Return [X, Y] of the center of cell containing provided text 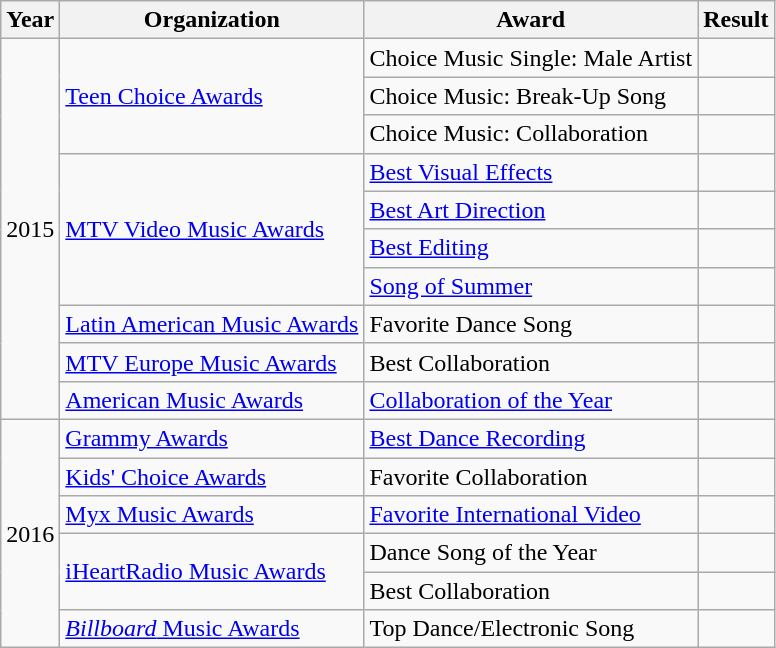
Choice Music: Collaboration [531, 134]
Choice Music Single: Male Artist [531, 58]
MTV Europe Music Awards [212, 362]
Teen Choice Awards [212, 96]
Choice Music: Break-Up Song [531, 96]
iHeartRadio Music Awards [212, 572]
Result [736, 20]
American Music Awards [212, 400]
Best Art Direction [531, 210]
Favorite Dance Song [531, 324]
Song of Summer [531, 286]
Latin American Music Awards [212, 324]
Best Dance Recording [531, 438]
Award [531, 20]
2016 [30, 533]
Kids' Choice Awards [212, 477]
Grammy Awards [212, 438]
2015 [30, 230]
Collaboration of the Year [531, 400]
Best Editing [531, 248]
Year [30, 20]
Favorite Collaboration [531, 477]
Myx Music Awards [212, 515]
Billboard Music Awards [212, 629]
Dance Song of the Year [531, 553]
Top Dance/Electronic Song [531, 629]
Organization [212, 20]
MTV Video Music Awards [212, 229]
Best Visual Effects [531, 172]
Favorite International Video [531, 515]
